Detect which cell encompasses the target text, then output its [X, Y] center coordinate. 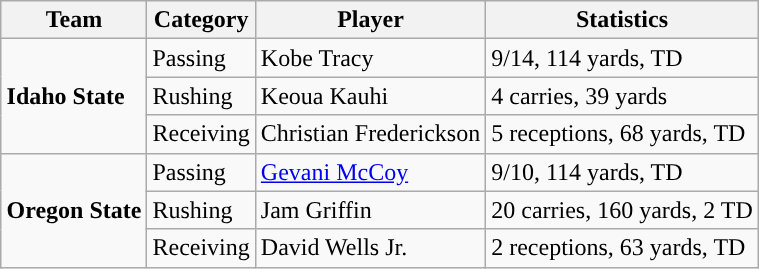
Keoua Kauhi [370, 96]
Kobe Tracy [370, 58]
Category [201, 20]
4 carries, 39 yards [622, 96]
Idaho State [74, 96]
Jam Griffin [370, 210]
Christian Frederickson [370, 134]
5 receptions, 68 yards, TD [622, 134]
Player [370, 20]
20 carries, 160 yards, 2 TD [622, 210]
Gevani McCoy [370, 172]
Oregon State [74, 210]
2 receptions, 63 yards, TD [622, 248]
9/10, 114 yards, TD [622, 172]
Statistics [622, 20]
David Wells Jr. [370, 248]
Team [74, 20]
9/14, 114 yards, TD [622, 58]
